Return the (X, Y) coordinate for the center point of the cell that contains the specified text.  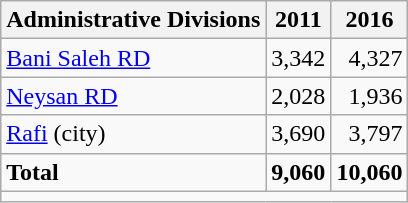
Total (134, 172)
3,797 (370, 134)
Administrative Divisions (134, 20)
3,342 (298, 58)
Bani Saleh RD (134, 58)
4,327 (370, 58)
Neysan RD (134, 96)
1,936 (370, 96)
9,060 (298, 172)
3,690 (298, 134)
2,028 (298, 96)
10,060 (370, 172)
2011 (298, 20)
2016 (370, 20)
Rafi (city) (134, 134)
